Identify which cell holds the provided text, then report its (x, y) central coordinate. 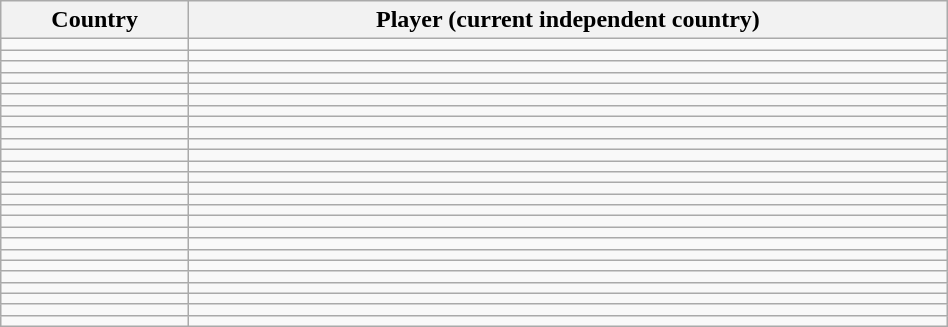
Country (95, 20)
Player (current independent country) (568, 20)
